Search for the cell housing the specified text and yield its [X, Y] center coordinate. 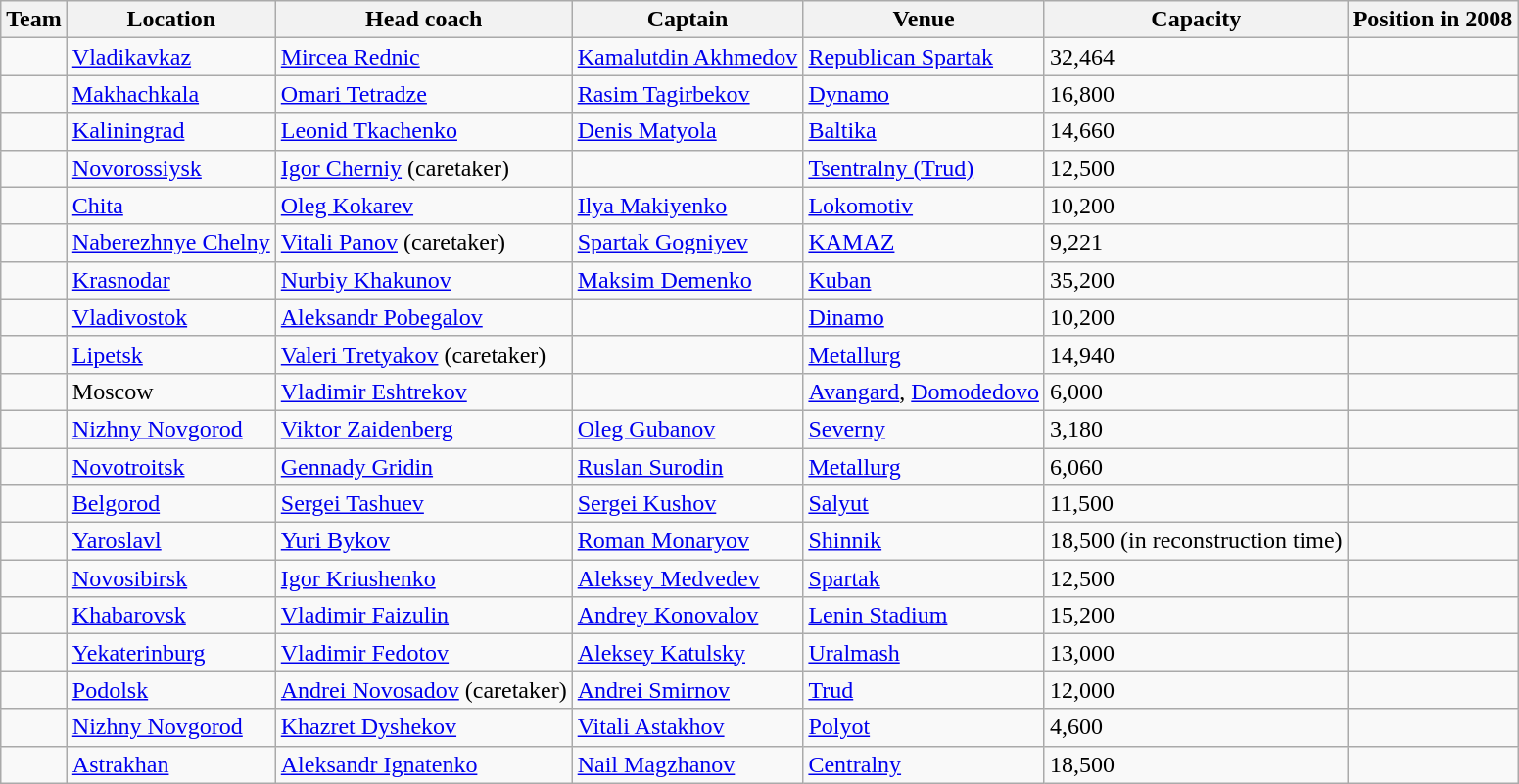
Kuban [925, 280]
15,200 [1196, 616]
Polyot [925, 727]
Leonid Tkachenko [423, 131]
Moscow [170, 392]
Yekaterinburg [170, 653]
Aleksey Medvedev [688, 578]
Aleksey Katulsky [688, 653]
16,800 [1196, 94]
13,000 [1196, 653]
Igor Cherniy (caretaker) [423, 168]
3,180 [1196, 429]
Republican Spartak [925, 57]
Novorossiysk [170, 168]
Oleg Kokarev [423, 206]
14,940 [1196, 354]
Team [34, 20]
Ruslan Surodin [688, 467]
Location [170, 20]
Mircea Rednic [423, 57]
Gennady Gridin [423, 467]
Captain [688, 20]
Sergei Kushov [688, 504]
Dinamo [925, 317]
Centralny [925, 764]
6,000 [1196, 392]
Khabarovsk [170, 616]
Maksim Demenko [688, 280]
Novotroitsk [170, 467]
Rasim Tagirbekov [688, 94]
Denis Matyola [688, 131]
Andrei Novosadov (caretaker) [423, 690]
Uralmash [925, 653]
Vitali Astakhov [688, 727]
9,221 [1196, 243]
Astrakhan [170, 764]
Severny [925, 429]
Andrei Smirnov [688, 690]
Oleg Gubanov [688, 429]
Khazret Dyshekov [423, 727]
Viktor Zaidenberg [423, 429]
Nurbiy Khakunov [423, 280]
Kamalutdin Akhmedov [688, 57]
Aleksandr Ignatenko [423, 764]
Podolsk [170, 690]
Head coach [423, 20]
Naberezhnye Chelny [170, 243]
Yuri Bykov [423, 541]
Krasnodar [170, 280]
Vladimir Fedotov [423, 653]
Venue [925, 20]
Novosibirsk [170, 578]
Sergei Tashuev [423, 504]
Avangard, Domodedovo [925, 392]
Vladivostok [170, 317]
Igor Kriushenko [423, 578]
Nail Magzhanov [688, 764]
14,660 [1196, 131]
KAMAZ [925, 243]
Lokomotiv [925, 206]
Chita [170, 206]
Dynamo [925, 94]
Trud [925, 690]
Valeri Tretyakov (caretaker) [423, 354]
Vladimir Faizulin [423, 616]
Vladikavkaz [170, 57]
Omari Tetradze [423, 94]
Belgorod [170, 504]
Spartak [925, 578]
Position in 2008 [1433, 20]
18,500 [1196, 764]
Kaliningrad [170, 131]
Vladimir Eshtrekov [423, 392]
Aleksandr Pobegalov [423, 317]
Lipetsk [170, 354]
Andrey Konovalov [688, 616]
Vitali Panov (caretaker) [423, 243]
Makhachkala [170, 94]
12,000 [1196, 690]
Salyut [925, 504]
Capacity [1196, 20]
Tsentralny (Trud) [925, 168]
Shinnik [925, 541]
Baltika [925, 131]
Spartak Gogniyev [688, 243]
32,464 [1196, 57]
11,500 [1196, 504]
35,200 [1196, 280]
Yaroslavl [170, 541]
4,600 [1196, 727]
Ilya Makiyenko [688, 206]
18,500 (in reconstruction time) [1196, 541]
Roman Monaryov [688, 541]
Lenin Stadium [925, 616]
6,060 [1196, 467]
